Capture the cell that displays the provided text and extract its [X, Y] central coordinate. 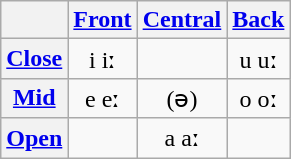
Open [34, 138]
o oː [258, 98]
(ə) [182, 98]
Back [258, 20]
Close [34, 59]
Central [182, 20]
a aː [182, 138]
Mid [34, 98]
u uː [258, 59]
i iː [102, 59]
e eː [102, 98]
Front [102, 20]
